Scan for the cell matching the given text and deliver its (x, y) coordinate at center. 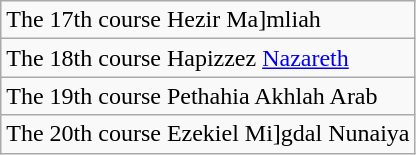
The 18th course Hapizzez Nazareth (208, 58)
The 17th course Hezir Ma]mliah (208, 20)
The 19th course Pethahia Akhlah Arab (208, 96)
The 20th course Ezekiel Mi]gdal Nunaiya (208, 134)
